Pinpoint the cell where the given text exists, returning its (X, Y) midpoint coordinate. 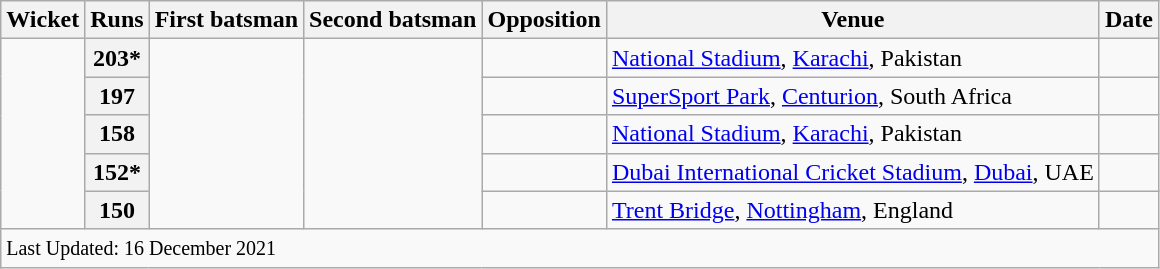
Trent Bridge, Nottingham, England (852, 210)
Venue (852, 20)
150 (117, 210)
Second batsman (393, 20)
Opposition (544, 20)
197 (117, 96)
158 (117, 134)
Last Updated: 16 December 2021 (580, 248)
Dubai International Cricket Stadium, Dubai, UAE (852, 172)
First batsman (226, 20)
203* (117, 58)
Wicket (43, 20)
Runs (117, 20)
SuperSport Park, Centurion, South Africa (852, 96)
Date (1128, 20)
152* (117, 172)
